Return [X, Y] of the center of cell containing provided text 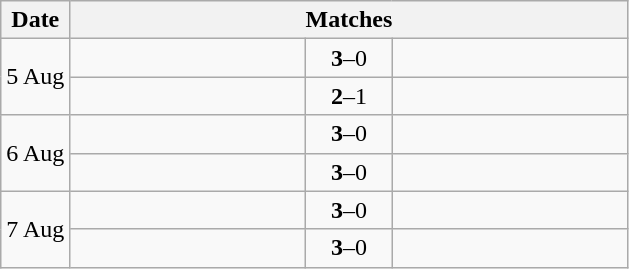
2–1 [349, 96]
Date [36, 20]
5 Aug [36, 77]
6 Aug [36, 153]
Matches [349, 20]
7 Aug [36, 229]
